Detect which cell encompasses the target text, then output its (X, Y) center coordinate. 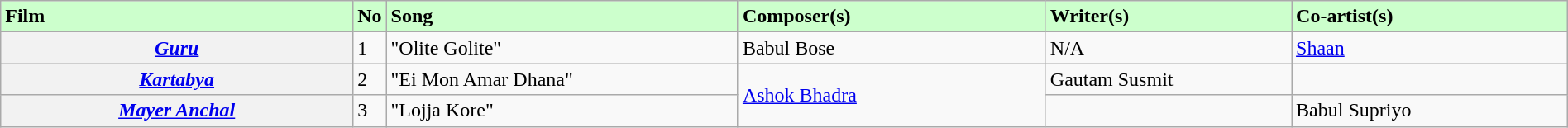
Writer(s) (1168, 17)
1 (370, 48)
Babul Bose (892, 48)
Mayer Anchal (177, 111)
Guru (177, 48)
2 (370, 79)
Film (177, 17)
Gautam Susmit (1168, 79)
Kartabya (177, 79)
Song (562, 17)
Shaan (1430, 48)
Composer(s) (892, 17)
"Olite Golite" (562, 48)
Ashok Bhadra (892, 95)
Co-artist(s) (1430, 17)
3 (370, 111)
N/A (1168, 48)
No (370, 17)
"Ei Mon Amar Dhana" (562, 79)
"Lojja Kore" (562, 111)
Babul Supriyo (1430, 111)
